Determine the (x, y) coordinate at the center of the cell enclosing the given text.  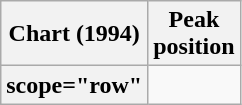
scope="row" (74, 85)
Peakposition (194, 34)
Chart (1994) (74, 34)
